Scan for the cell matching the given text and deliver its [x, y] coordinate at center. 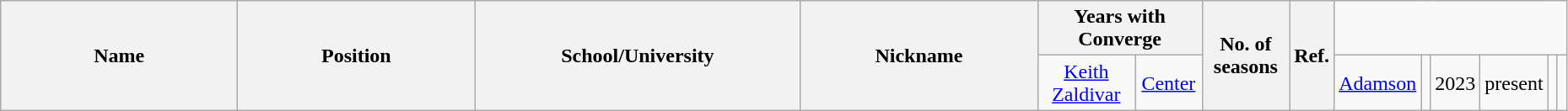
Center [1169, 82]
Position [356, 55]
Adamson [1378, 82]
Name [120, 55]
Years with Converge [1120, 29]
2023 [1456, 82]
School/University [638, 55]
Ref. [1312, 55]
Keith Zaldivar [1086, 82]
No. of seasons [1246, 55]
Nickname [919, 55]
present [1514, 82]
